Return the (X, Y) coordinate for the center point of the cell that contains the specified text.  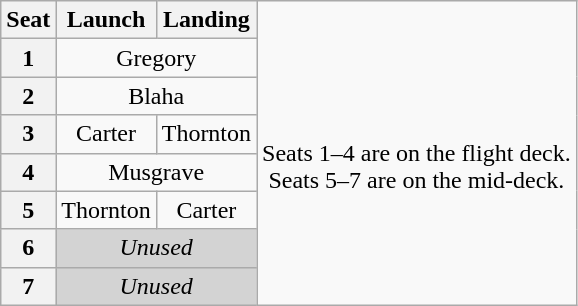
Blaha (156, 96)
Launch (106, 20)
4 (28, 172)
3 (28, 134)
Landing (206, 20)
Seats 1–4 are on the flight deck.Seats 5–7 are on the mid-deck. (417, 153)
Musgrave (156, 172)
6 (28, 248)
Gregory (156, 58)
2 (28, 96)
7 (28, 286)
Seat (28, 20)
1 (28, 58)
5 (28, 210)
